Capture the cell that displays the provided text and extract its (x, y) central coordinate. 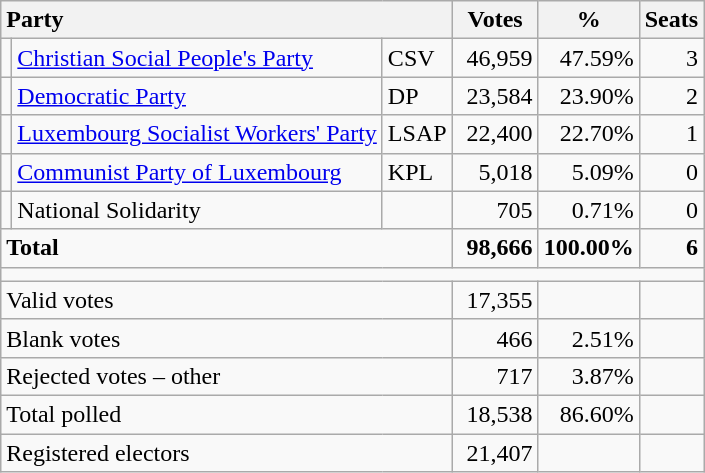
5.09% (588, 172)
Registered electors (226, 453)
21,407 (495, 453)
Party (226, 20)
Christian Social People's Party (198, 58)
National Solidarity (198, 210)
Total (226, 248)
3 (671, 58)
CSV (417, 58)
17,355 (495, 300)
23,584 (495, 96)
Communist Party of Luxembourg (198, 172)
Democratic Party (198, 96)
Votes (495, 20)
86.60% (588, 414)
Total polled (226, 414)
47.59% (588, 58)
705 (495, 210)
2.51% (588, 338)
22.70% (588, 134)
Valid votes (226, 300)
% (588, 20)
Luxembourg Socialist Workers' Party (198, 134)
98,666 (495, 248)
Blank votes (226, 338)
1 (671, 134)
18,538 (495, 414)
Seats (671, 20)
23.90% (588, 96)
DP (417, 96)
6 (671, 248)
5,018 (495, 172)
2 (671, 96)
46,959 (495, 58)
717 (495, 376)
0.71% (588, 210)
Rejected votes – other (226, 376)
466 (495, 338)
22,400 (495, 134)
KPL (417, 172)
3.87% (588, 376)
LSAP (417, 134)
100.00% (588, 248)
